Capture the cell that displays the provided text and extract its [X, Y] central coordinate. 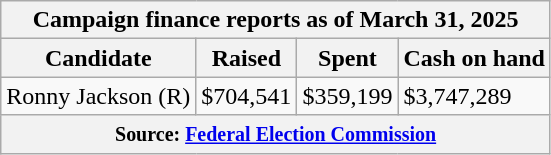
Raised [246, 58]
Cash on hand [474, 58]
Spent [348, 58]
Campaign finance reports as of March 31, 2025 [276, 20]
Candidate [98, 58]
$359,199 [348, 96]
Source: Federal Election Commission [276, 134]
Ronny Jackson (R) [98, 96]
$3,747,289 [474, 96]
$704,541 [246, 96]
